For the text-containing cell, return its midpoint in [X, Y] coordinate format. 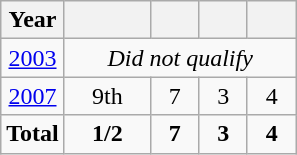
Year [33, 20]
2003 [33, 58]
9th [107, 96]
Did not qualify [180, 58]
1/2 [107, 134]
2007 [33, 96]
Total [33, 134]
